Capture the cell that displays the provided text and extract its [X, Y] central coordinate. 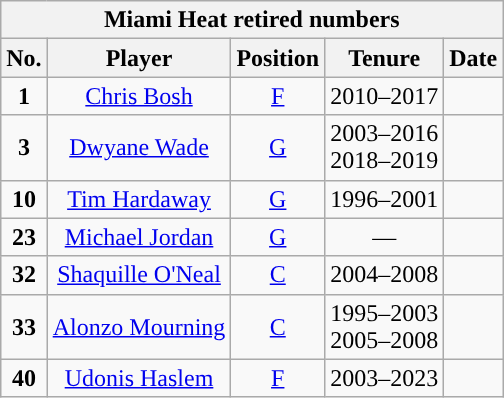
1995–20032005–2008 [384, 326]
3 [24, 148]
Miami Heat retired numbers [252, 20]
Chris Bosh [139, 96]
2003–20162018–2019 [384, 148]
Alonzo Mourning [139, 326]
Player [139, 58]
Michael Jordan [139, 237]
33 [24, 326]
2003–2023 [384, 378]
2010–2017 [384, 96]
23 [24, 237]
Tenure [384, 58]
No. [24, 58]
2004–2008 [384, 275]
Date [474, 58]
1 [24, 96]
Dwyane Wade [139, 148]
1996–2001 [384, 199]
Shaquille O'Neal [139, 275]
Udonis Haslem [139, 378]
40 [24, 378]
— [384, 237]
32 [24, 275]
Position [278, 58]
Tim Hardaway [139, 199]
10 [24, 199]
